Extract the [x, y] coordinate from the center of the cell holding the provided text.  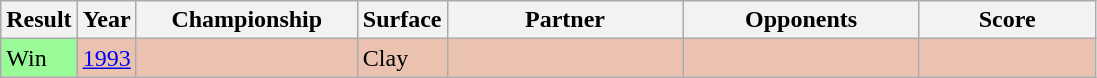
Partner [565, 20]
1993 [106, 58]
Score [1007, 20]
Result [39, 20]
Year [106, 20]
Surface [402, 20]
Clay [402, 58]
Championship [246, 20]
Opponents [801, 20]
Win [39, 58]
